Pinpoint the cell where the given text exists, returning its (X, Y) midpoint coordinate. 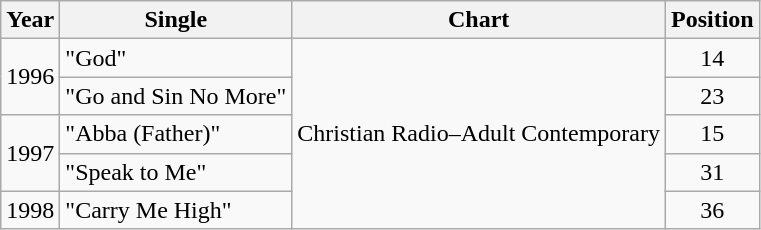
Single (176, 20)
"Abba (Father)" (176, 134)
"Go and Sin No More" (176, 96)
15 (712, 134)
"Speak to Me" (176, 172)
1997 (30, 153)
31 (712, 172)
1998 (30, 210)
1996 (30, 77)
"God" (176, 58)
Christian Radio–Adult Contemporary (479, 134)
36 (712, 210)
Chart (479, 20)
23 (712, 96)
14 (712, 58)
"Carry Me High" (176, 210)
Year (30, 20)
Position (712, 20)
